Capture the cell that displays the provided text and extract its [X, Y] central coordinate. 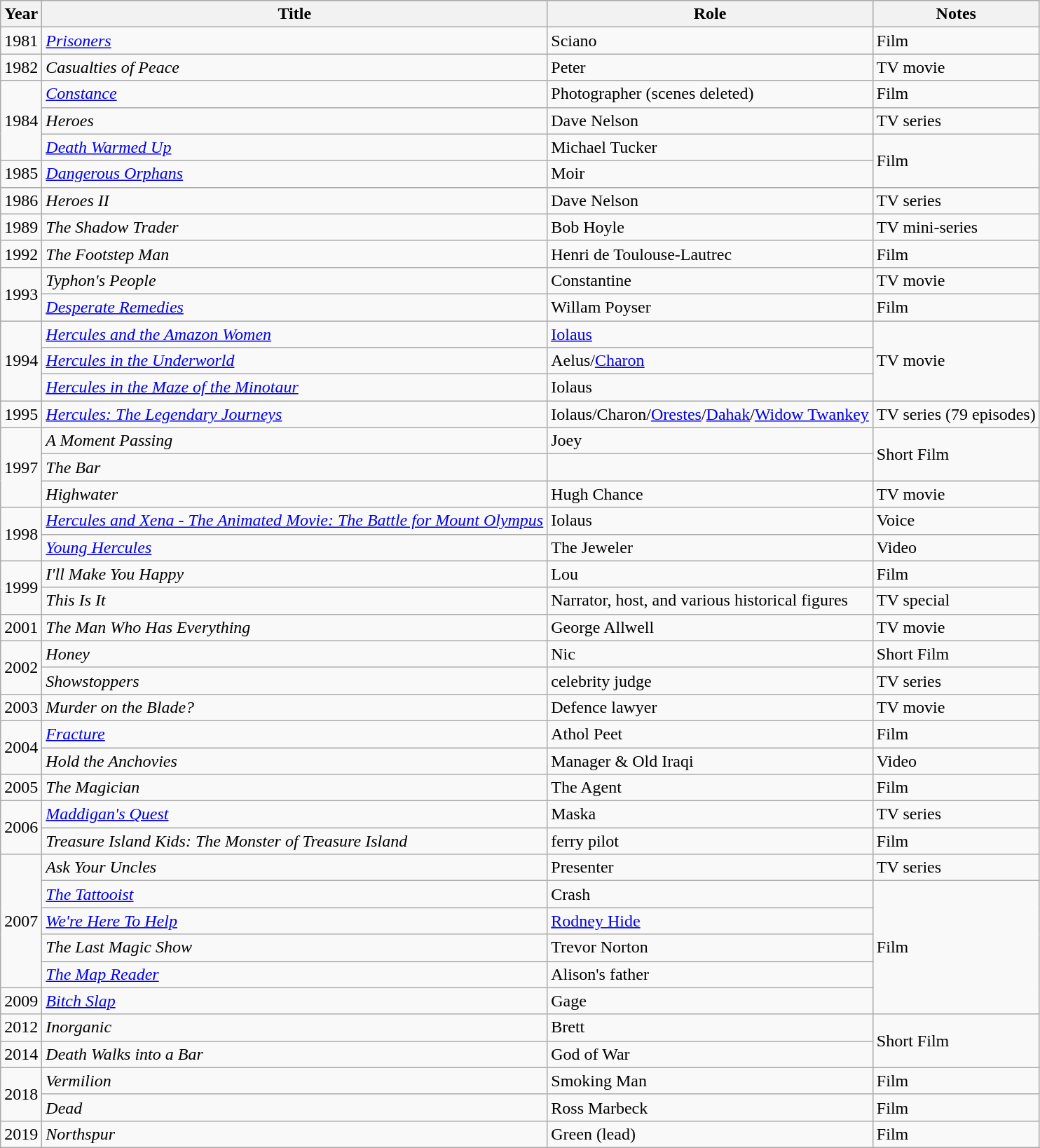
Rodney Hide [711, 921]
Constantine [711, 280]
Michael Tucker [711, 147]
TV series (79 episodes) [956, 414]
Athol Peet [711, 734]
Prisoners [294, 41]
Narrator, host, and various historical figures [711, 601]
Notes [956, 14]
Peter [711, 67]
1995 [21, 414]
The Shadow Trader [294, 227]
1981 [21, 41]
The Bar [294, 467]
Title [294, 14]
1998 [21, 534]
The Footstep Man [294, 254]
Hold the Anchovies [294, 760]
2009 [21, 1001]
Iolaus/Charon/Orestes/Dahak/Widow Twankey [711, 414]
Northspur [294, 1134]
Presenter [711, 868]
Hugh Chance [711, 494]
Hercules and Xena - The Animated Movie: The Battle for Mount Olympus [294, 521]
Willam Poyser [711, 307]
Heroes II [294, 200]
Inorganic [294, 1027]
Desperate Remedies [294, 307]
The Agent [711, 788]
Death Walks into a Bar [294, 1054]
1999 [21, 587]
Manager & Old Iraqi [711, 760]
Bob Hoyle [711, 227]
Alison's father [711, 974]
1985 [21, 174]
The Map Reader [294, 974]
2001 [21, 627]
The Tattooist [294, 894]
Bitch Slap [294, 1001]
ferry pilot [711, 841]
1989 [21, 227]
We're Here To Help [294, 921]
A Moment Passing [294, 441]
Joey [711, 441]
George Allwell [711, 627]
Constance [294, 94]
Murder on the Blade? [294, 707]
Trevor Norton [711, 948]
The Magician [294, 788]
Hercules and the Amazon Women [294, 334]
2003 [21, 707]
Hercules: The Legendary Journeys [294, 414]
2004 [21, 747]
Sciano [711, 41]
Henri de Toulouse-Lautrec [711, 254]
Defence lawyer [711, 707]
1984 [21, 121]
1994 [21, 361]
This Is It [294, 601]
Maddigan's Quest [294, 814]
Gage [711, 1001]
Showstoppers [294, 681]
TV special [956, 601]
2002 [21, 667]
2018 [21, 1094]
Aelus/Charon [711, 361]
Fracture [294, 734]
The Last Magic Show [294, 948]
Year [21, 14]
Vermilion [294, 1081]
Death Warmed Up [294, 147]
Green (lead) [711, 1134]
2014 [21, 1054]
2006 [21, 828]
1986 [21, 200]
Ask Your Uncles [294, 868]
1982 [21, 67]
TV mini-series [956, 227]
2019 [21, 1134]
Dangerous Orphans [294, 174]
Voice [956, 521]
Casualties of Peace [294, 67]
Typhon's People [294, 280]
1993 [21, 294]
Nic [711, 654]
Honey [294, 654]
2005 [21, 788]
Treasure Island Kids: The Monster of Treasure Island [294, 841]
Crash [711, 894]
Highwater [294, 494]
1992 [21, 254]
1997 [21, 467]
The Jeweler [711, 547]
2012 [21, 1027]
2007 [21, 921]
Maska [711, 814]
Photographer (scenes deleted) [711, 94]
Heroes [294, 121]
Young Hercules [294, 547]
Brett [711, 1027]
Ross Marbeck [711, 1107]
God of War [711, 1054]
Smoking Man [711, 1081]
Hercules in the Maze of the Minotaur [294, 388]
Moir [711, 174]
Lou [711, 574]
celebrity judge [711, 681]
Dead [294, 1107]
Role [711, 14]
The Man Who Has Everything [294, 627]
I'll Make You Happy [294, 574]
Hercules in the Underworld [294, 361]
